Search for the cell housing the specified text and yield its [X, Y] center coordinate. 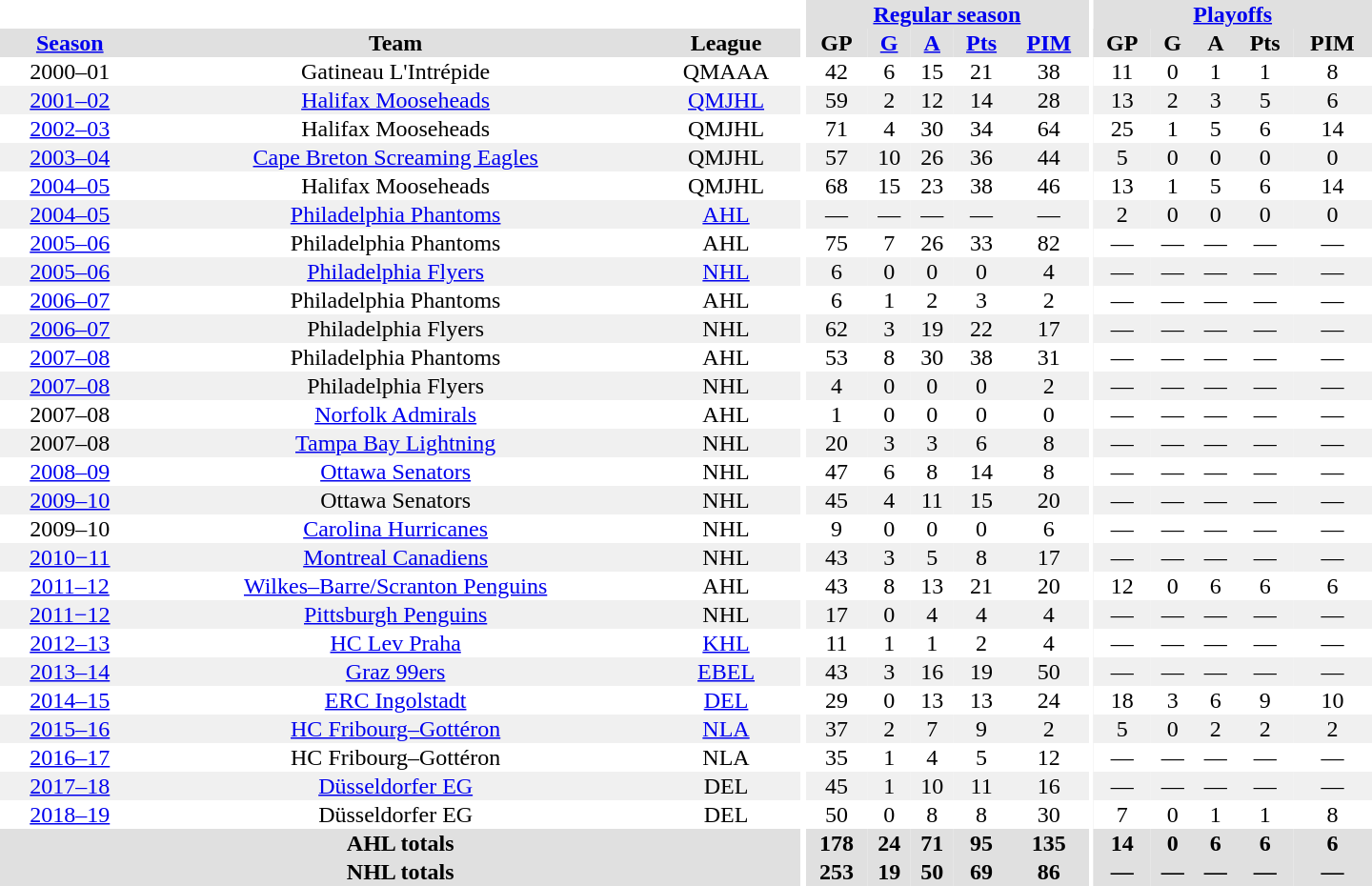
64 [1048, 129]
2002–03 [71, 129]
2008–09 [71, 472]
253 [837, 872]
ERC Ingolstadt [396, 700]
86 [1048, 872]
2013–14 [71, 672]
75 [837, 243]
Team [396, 43]
Gatineau L'Intrépide [396, 71]
AHL totals [400, 843]
53 [837, 357]
25 [1122, 129]
2003–04 [71, 157]
Tampa Bay Lightning [396, 443]
95 [981, 843]
22 [981, 329]
EBEL [726, 672]
KHL [726, 643]
Carolina Hurricanes [396, 529]
59 [837, 100]
Regular season [947, 14]
2010−11 [71, 557]
HC Lev Praha [396, 643]
Cape Breton Screaming Eagles [396, 157]
18 [1122, 700]
57 [837, 157]
2014–15 [71, 700]
82 [1048, 243]
33 [981, 243]
62 [837, 329]
46 [1048, 186]
Pittsburgh Penguins [396, 614]
44 [1048, 157]
35 [837, 757]
2016–17 [71, 757]
Montreal Canadiens [396, 557]
29 [837, 700]
Playoffs [1233, 14]
QMAAA [726, 71]
42 [837, 71]
28 [1048, 100]
31 [1048, 357]
Graz 99ers [396, 672]
2012–13 [71, 643]
135 [1048, 843]
2000–01 [71, 71]
23 [932, 186]
2011–12 [71, 586]
34 [981, 129]
Season [71, 43]
2001–02 [71, 100]
League [726, 43]
37 [837, 729]
68 [837, 186]
Wilkes–Barre/Scranton Penguins [396, 586]
2015–16 [71, 729]
NHL totals [400, 872]
36 [981, 157]
2018–19 [71, 815]
2017–18 [71, 786]
Norfolk Admirals [396, 414]
2011−12 [71, 614]
69 [981, 872]
47 [837, 472]
178 [837, 843]
